For the text-containing cell, return its midpoint in (X, Y) coordinate format. 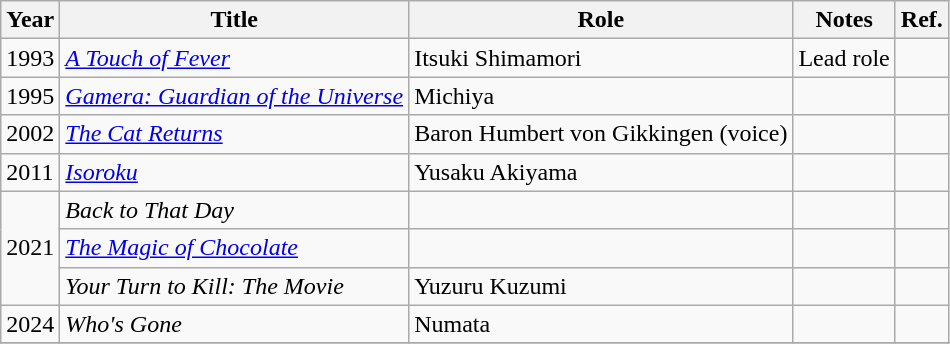
1995 (30, 96)
2021 (30, 248)
Lead role (844, 58)
Numata (601, 324)
Gamera: Guardian of the Universe (234, 96)
2024 (30, 324)
The Magic of Chocolate (234, 248)
Isoroku (234, 172)
Who's Gone (234, 324)
Role (601, 20)
Year (30, 20)
The Cat Returns (234, 134)
Back to That Day (234, 210)
Yusaku Akiyama (601, 172)
2011 (30, 172)
A Touch of Fever (234, 58)
Michiya (601, 96)
Baron Humbert von Gikkingen (voice) (601, 134)
Ref. (922, 20)
Notes (844, 20)
2002 (30, 134)
Itsuki Shimamori (601, 58)
1993 (30, 58)
Title (234, 20)
Your Turn to Kill: The Movie (234, 286)
Yuzuru Kuzumi (601, 286)
